For the text-containing cell, return its midpoint in [X, Y] coordinate format. 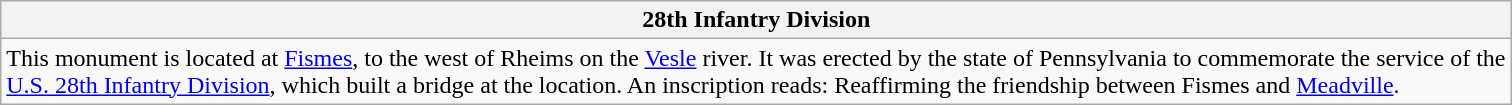
28th Infantry Division [756, 20]
